Output the [x, y] coordinate of the center of the cell containing the given text.  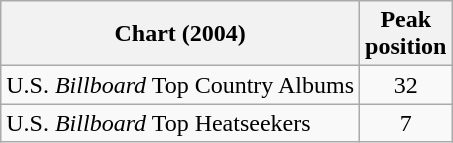
U.S. Billboard Top Heatseekers [180, 123]
7 [406, 123]
32 [406, 85]
Chart (2004) [180, 34]
Peakposition [406, 34]
U.S. Billboard Top Country Albums [180, 85]
